Capture the cell that displays the provided text and extract its (X, Y) central coordinate. 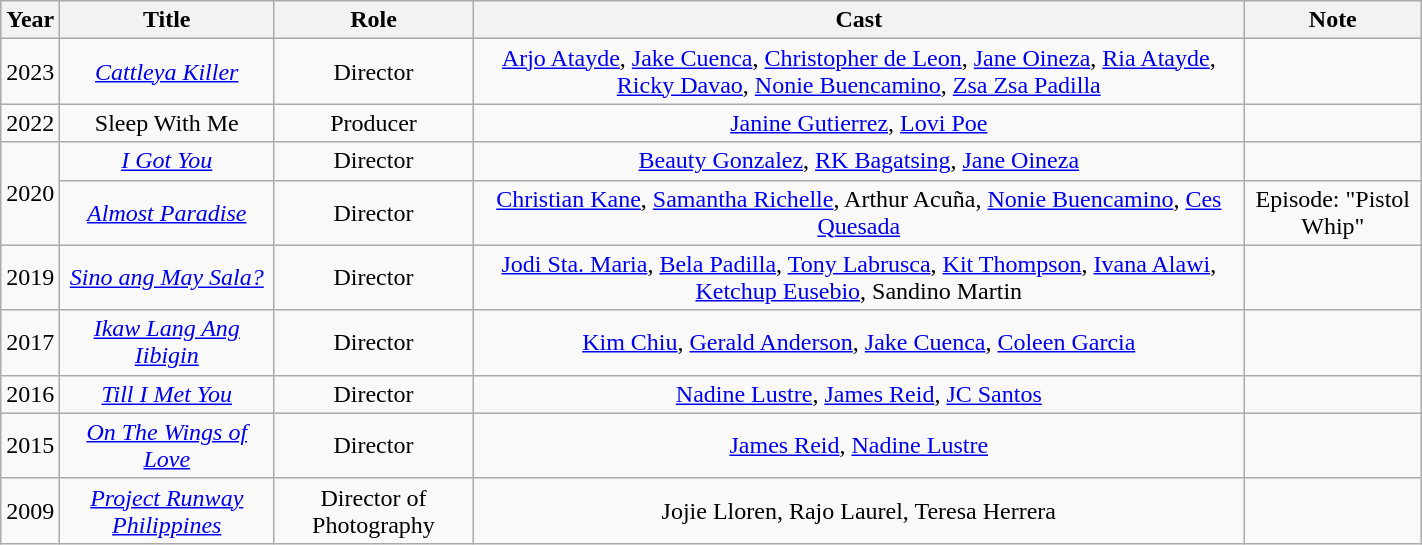
2009 (30, 510)
2017 (30, 342)
Till I Met You (167, 394)
2020 (30, 194)
Almost Paradise (167, 212)
Nadine Lustre, James Reid, JC Santos (858, 394)
2019 (30, 278)
Episode: "Pistol Whip" (1332, 212)
2015 (30, 446)
Year (30, 20)
Arjo Atayde, Jake Cuenca, Christopher de Leon, Jane Oineza, Ria Atayde, Ricky Davao, Nonie Buencamino, Zsa Zsa Padilla (858, 72)
Beauty Gonzalez, RK Bagatsing, Jane Oineza (858, 161)
Director of Photography (374, 510)
2023 (30, 72)
Project Runway Philippines (167, 510)
Note (1332, 20)
Cast (858, 20)
Producer (374, 123)
On The Wings of Love (167, 446)
Sleep With Me (167, 123)
Ikaw Lang Ang Iibigin (167, 342)
Kim Chiu, Gerald Anderson, Jake Cuenca, Coleen Garcia (858, 342)
Jojie Lloren, Rajo Laurel, Teresa Herrera (858, 510)
Title (167, 20)
Cattleya Killer (167, 72)
I Got You (167, 161)
Jodi Sta. Maria, Bela Padilla, Tony Labrusca, Kit Thompson, Ivana Alawi, Ketchup Eusebio, Sandino Martin (858, 278)
2022 (30, 123)
Role (374, 20)
Sino ang May Sala? (167, 278)
Christian Kane, Samantha Richelle, Arthur Acuña, Nonie Buencamino, Ces Quesada (858, 212)
Janine Gutierrez, Lovi Poe (858, 123)
2016 (30, 394)
James Reid, Nadine Lustre (858, 446)
